Output the (x, y) coordinate of the center of the cell containing the given text.  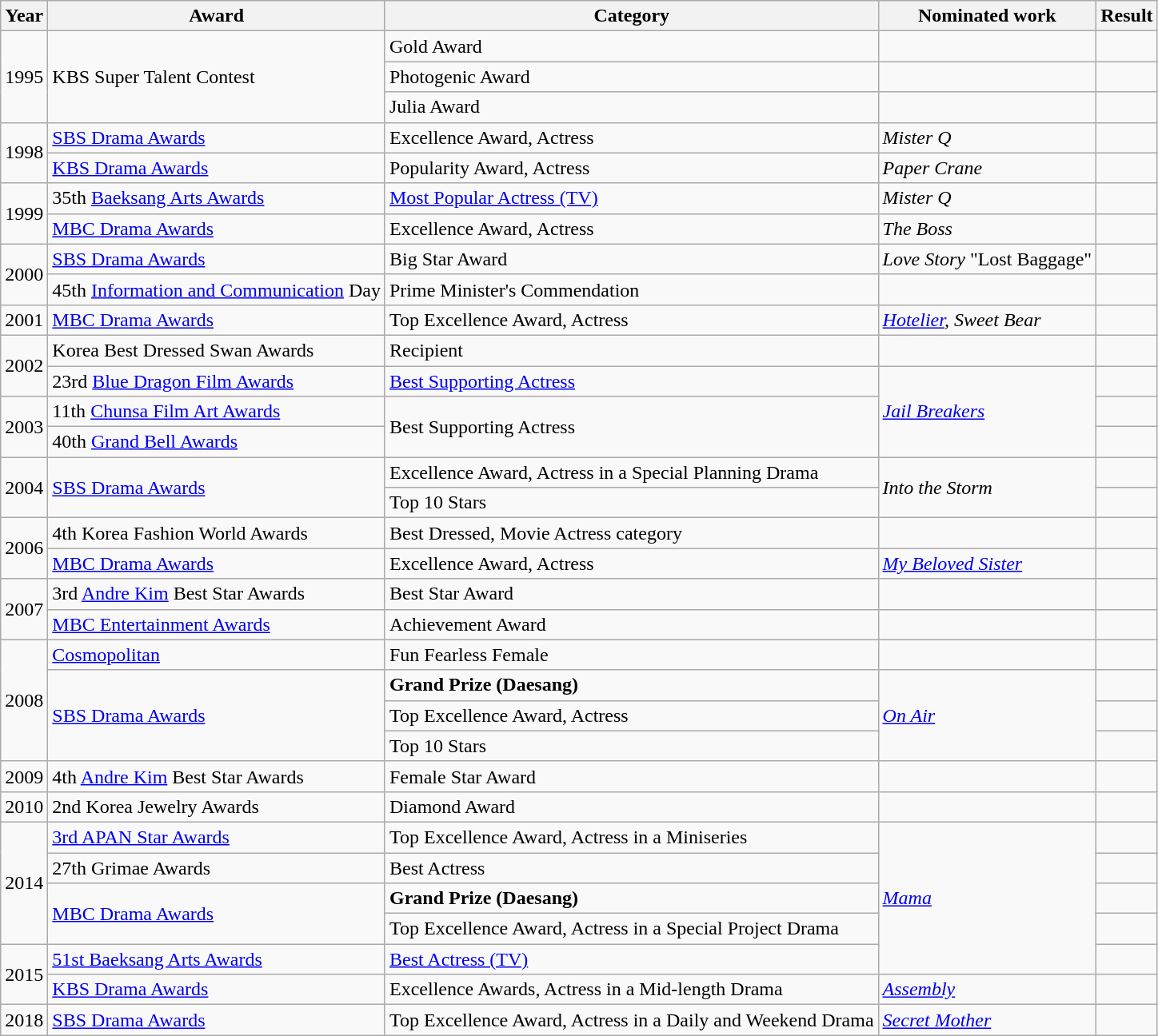
Photogenic Award (632, 77)
Top Excellence Award, Actress in a Daily and Weekend Drama (632, 1020)
Award (217, 16)
2001 (24, 320)
Love Story "Lost Baggage" (987, 259)
2000 (24, 274)
Excellence Award, Actress in a Special Planning Drama (632, 472)
2015 (24, 974)
3rd Andre Kim Best Star Awards (217, 594)
1998 (24, 153)
Diamond Award (632, 807)
Korea Best Dressed Swan Awards (217, 350)
Into the Storm (987, 488)
Year (24, 16)
Top Excellence Award, Actress in a Special Project Drama (632, 929)
2nd Korea Jewelry Awards (217, 807)
35th Baeksang Arts Awards (217, 198)
11th Chunsa Film Art Awards (217, 412)
2004 (24, 488)
Recipient (632, 350)
Category (632, 16)
Fun Fearless Female (632, 655)
45th Information and Communication Day (217, 289)
Best Actress (632, 867)
23rd Blue Dragon Film Awards (217, 381)
Result (1127, 16)
2003 (24, 427)
The Boss (987, 229)
Best Dressed, Movie Actress category (632, 533)
Secret Mother (987, 1020)
1995 (24, 77)
Cosmopolitan (217, 655)
MBC Entertainment Awards (217, 624)
Best Actress (TV) (632, 959)
27th Grimae Awards (217, 867)
Julia Award (632, 107)
51st Baeksang Arts Awards (217, 959)
2008 (24, 700)
Prime Minister's Commendation (632, 289)
My Beloved Sister (987, 564)
KBS Super Talent Contest (217, 77)
Top Excellence Award, Actress in a Miniseries (632, 837)
Hotelier, Sweet Bear (987, 320)
Excellence Awards, Actress in a Mid-length Drama (632, 990)
2014 (24, 883)
On Air (987, 715)
4th Korea Fashion World Awards (217, 533)
Most Popular Actress (TV) (632, 198)
2007 (24, 609)
Gold Award (632, 46)
4th Andre Kim Best Star Awards (217, 776)
Female Star Award (632, 776)
Mama (987, 898)
40th Grand Bell Awards (217, 442)
2002 (24, 365)
2018 (24, 1020)
1999 (24, 213)
Popularity Award, Actress (632, 168)
Nominated work (987, 16)
2010 (24, 807)
Assembly (987, 990)
Paper Crane (987, 168)
Achievement Award (632, 624)
Jail Breakers (987, 412)
2006 (24, 548)
Big Star Award (632, 259)
2009 (24, 776)
Best Star Award (632, 594)
3rd APAN Star Awards (217, 837)
